Pinpoint the cell where the given text exists, returning its [X, Y] midpoint coordinate. 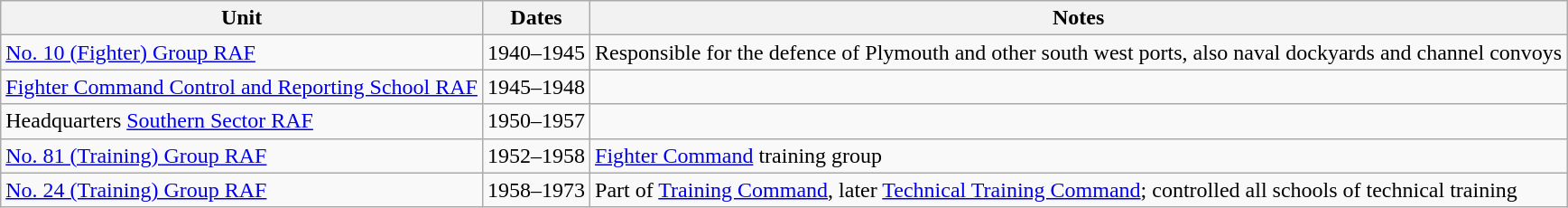
Fighter Command Control and Reporting School RAF [242, 87]
Unit [242, 18]
Responsible for the defence of Plymouth and other south west ports, also naval dockyards and channel convoys [1079, 52]
No. 10 (Fighter) Group RAF [242, 52]
1958–1973 [536, 190]
1950–1957 [536, 121]
Fighter Command training group [1079, 156]
Part of Training Command, later Technical Training Command; controlled all schools of technical training [1079, 190]
Dates [536, 18]
Notes [1079, 18]
Headquarters Southern Sector RAF [242, 121]
No. 24 (Training) Group RAF [242, 190]
1945–1948 [536, 87]
1940–1945 [536, 52]
No. 81 (Training) Group RAF [242, 156]
1952–1958 [536, 156]
